Pinpoint the cell where the given text exists, returning its (x, y) midpoint coordinate. 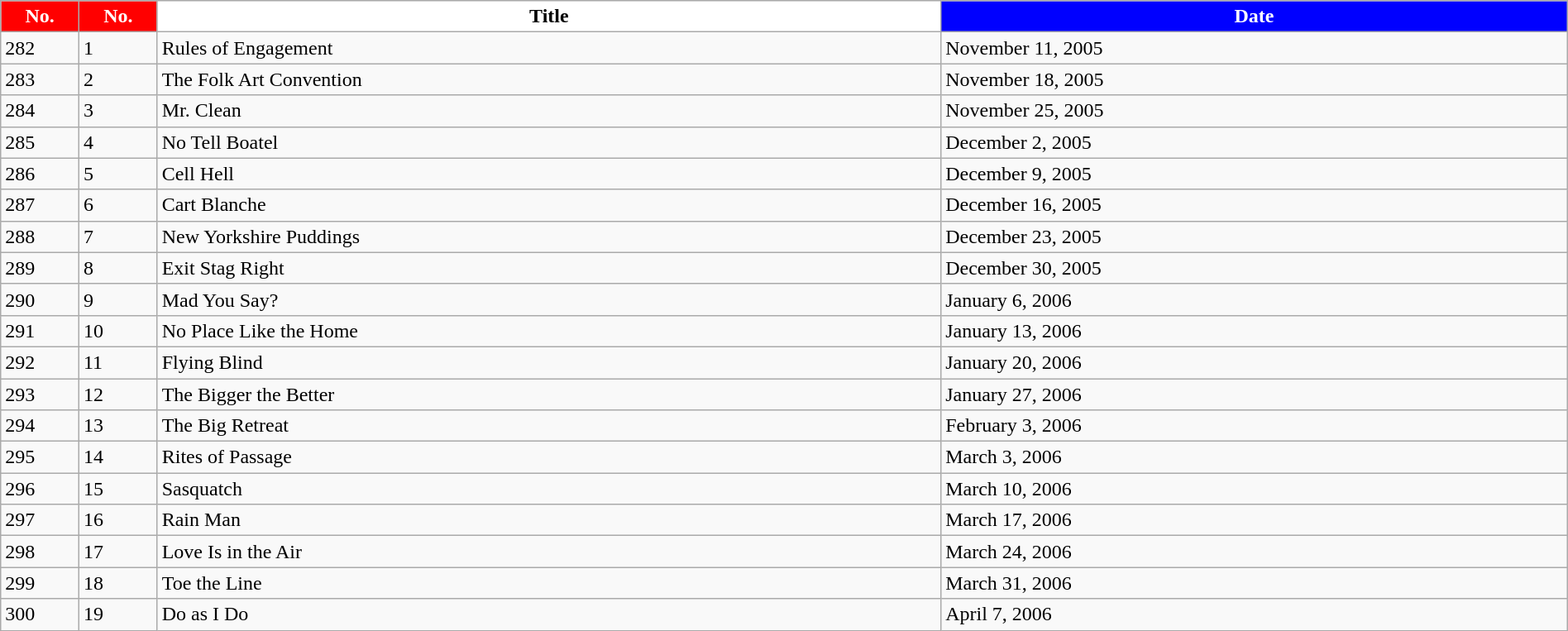
Rain Man (549, 520)
300 (40, 614)
Mad You Say? (549, 299)
287 (40, 205)
New Yorkshire Puddings (549, 237)
15 (117, 489)
290 (40, 299)
No Tell Boatel (549, 142)
291 (40, 331)
5 (117, 174)
7 (117, 237)
11 (117, 362)
19 (117, 614)
March 24, 2006 (1255, 552)
December 23, 2005 (1255, 237)
286 (40, 174)
Exit Stag Right (549, 268)
295 (40, 457)
Toe the Line (549, 583)
The Folk Art Convention (549, 79)
January 20, 2006 (1255, 362)
Rites of Passage (549, 457)
282 (40, 48)
9 (117, 299)
12 (117, 394)
January 27, 2006 (1255, 394)
8 (117, 268)
Rules of Engagement (549, 48)
Mr. Clean (549, 111)
6 (117, 205)
April 7, 2006 (1255, 614)
284 (40, 111)
January 6, 2006 (1255, 299)
292 (40, 362)
18 (117, 583)
285 (40, 142)
January 13, 2006 (1255, 331)
289 (40, 268)
4 (117, 142)
Sasquatch (549, 489)
13 (117, 426)
Cart Blanche (549, 205)
No Place Like the Home (549, 331)
296 (40, 489)
297 (40, 520)
3 (117, 111)
November 11, 2005 (1255, 48)
298 (40, 552)
December 2, 2005 (1255, 142)
294 (40, 426)
The Big Retreat (549, 426)
Do as I Do (549, 614)
February 3, 2006 (1255, 426)
The Bigger the Better (549, 394)
November 25, 2005 (1255, 111)
Date (1255, 17)
Love Is in the Air (549, 552)
Title (549, 17)
2 (117, 79)
March 31, 2006 (1255, 583)
17 (117, 552)
288 (40, 237)
14 (117, 457)
December 9, 2005 (1255, 174)
16 (117, 520)
299 (40, 583)
Cell Hell (549, 174)
March 3, 2006 (1255, 457)
March 10, 2006 (1255, 489)
283 (40, 79)
December 30, 2005 (1255, 268)
March 17, 2006 (1255, 520)
Flying Blind (549, 362)
10 (117, 331)
November 18, 2005 (1255, 79)
December 16, 2005 (1255, 205)
1 (117, 48)
293 (40, 394)
